Return [X, Y] of the center of cell containing provided text 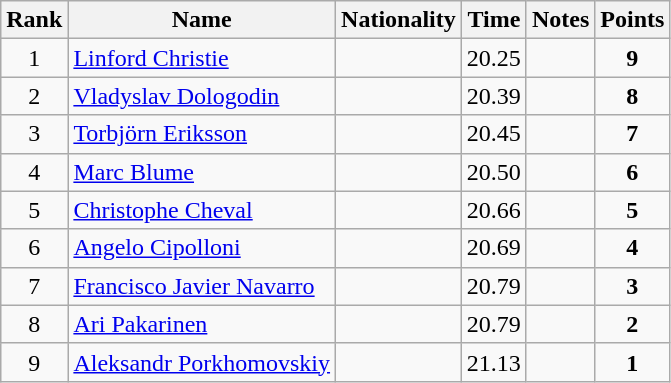
20.66 [494, 210]
Vladyslav Dologodin [202, 96]
20.69 [494, 248]
Notes [560, 20]
20.25 [494, 58]
20.45 [494, 134]
Francisco Javier Navarro [202, 286]
Angelo Cipolloni [202, 248]
Points [632, 20]
21.13 [494, 362]
Marc Blume [202, 172]
Rank [34, 20]
Christophe Cheval [202, 210]
Name [202, 20]
20.39 [494, 96]
20.50 [494, 172]
Aleksandr Porkhomovskiy [202, 362]
Time [494, 20]
Linford Christie [202, 58]
Torbjörn Eriksson [202, 134]
Ari Pakarinen [202, 324]
Nationality [399, 20]
